Search for the cell housing the specified text and yield its [X, Y] center coordinate. 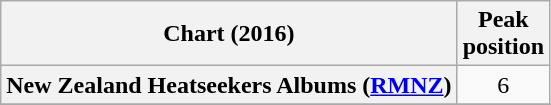
Peak position [503, 34]
Chart (2016) [229, 34]
New Zealand Heatseekers Albums (RMNZ) [229, 85]
6 [503, 85]
